Find where the given text appears and provide that cell's center as (X, Y) coordinate. 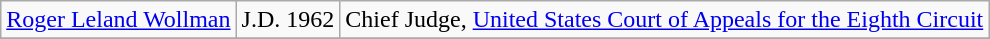
J.D. 1962 (288, 20)
Roger Leland Wollman (118, 20)
Chief Judge, United States Court of Appeals for the Eighth Circuit (664, 20)
